Pinpoint the cell where the given text exists, returning its [x, y] midpoint coordinate. 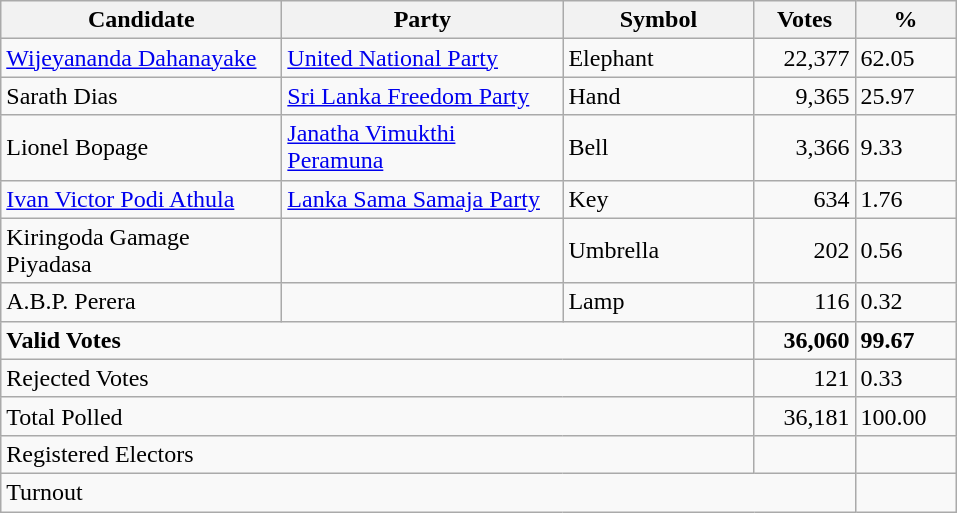
Votes [804, 20]
634 [804, 199]
Hand [658, 96]
0.32 [906, 302]
202 [804, 250]
22,377 [804, 58]
Umbrella [658, 250]
United National Party [422, 58]
116 [804, 302]
62.05 [906, 58]
Janatha Vimukthi Peramuna [422, 148]
Registered Electors [378, 454]
Wijeyananda Dahanayake [142, 58]
Lionel Bopage [142, 148]
36,060 [804, 340]
Candidate [142, 20]
9,365 [804, 96]
1.76 [906, 199]
Total Polled [378, 416]
Kiringoda Gamage Piyadasa [142, 250]
99.67 [906, 340]
3,366 [804, 148]
121 [804, 378]
Key [658, 199]
Elephant [658, 58]
Sri Lanka Freedom Party [422, 96]
25.97 [906, 96]
A.B.P. Perera [142, 302]
Bell [658, 148]
9.33 [906, 148]
Symbol [658, 20]
Turnout [428, 492]
0.56 [906, 250]
Valid Votes [378, 340]
Ivan Victor Podi Athula [142, 199]
100.00 [906, 416]
Rejected Votes [378, 378]
Sarath Dias [142, 96]
% [906, 20]
Lamp [658, 302]
36,181 [804, 416]
0.33 [906, 378]
Party [422, 20]
Lanka Sama Samaja Party [422, 199]
